Capture the cell that displays the provided text and extract its (X, Y) central coordinate. 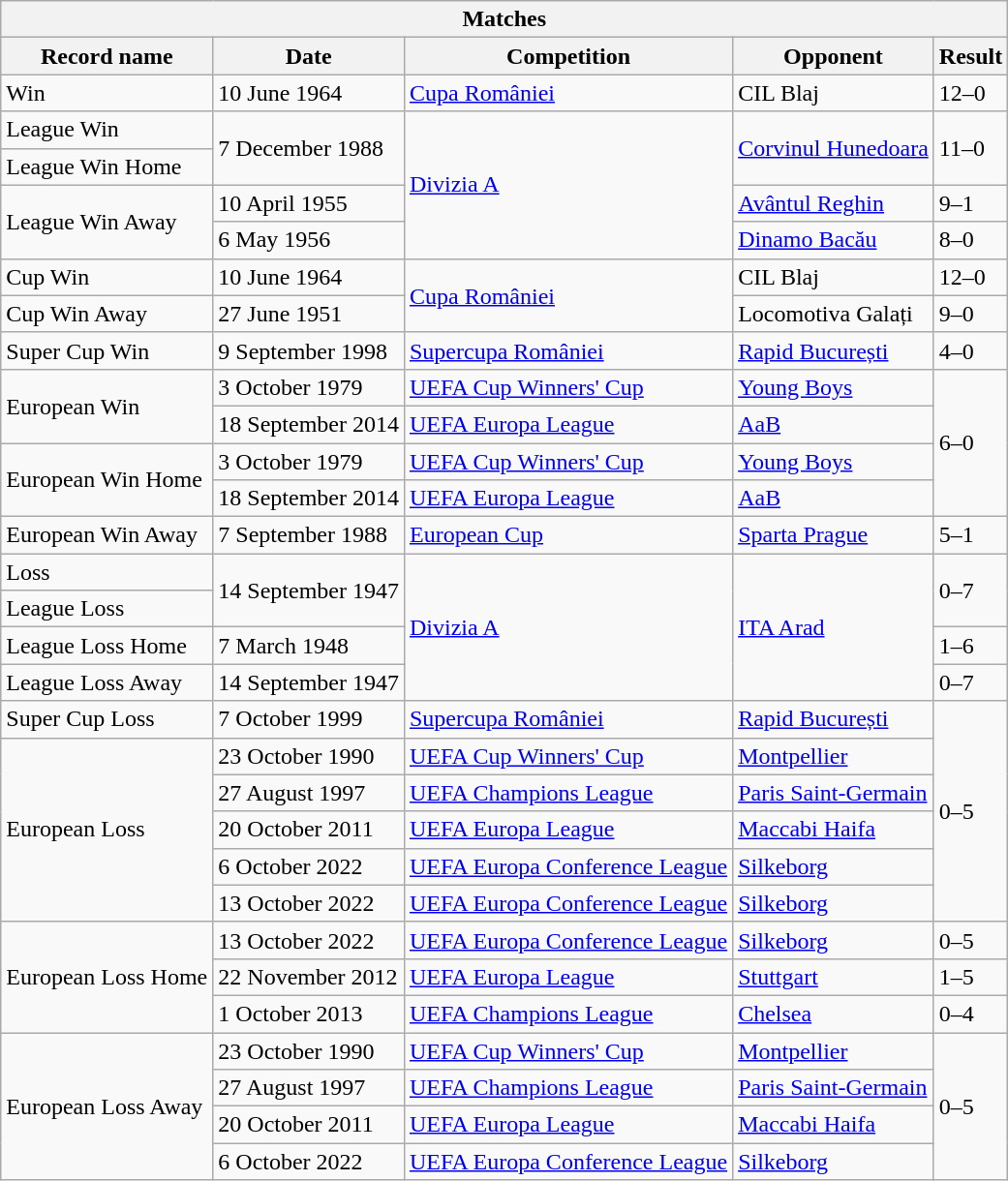
Chelsea (834, 1014)
Super Cup Win (107, 350)
League Win Away (107, 222)
1–6 (970, 646)
Cup Win Away (107, 314)
European Loss (107, 830)
5–1 (970, 535)
League Win Home (107, 167)
European Win Away (107, 535)
10 April 1955 (309, 203)
Competition (567, 56)
European Win Home (107, 480)
Dinamo Bacău (834, 240)
7 October 1999 (309, 719)
1–5 (970, 977)
6 May 1956 (309, 240)
ITA Arad (834, 627)
Stuttgart (834, 977)
7 March 1948 (309, 646)
22 November 2012 (309, 977)
Win (107, 93)
Record name (107, 56)
9–1 (970, 203)
Loss (107, 572)
Sparta Prague (834, 535)
Date (309, 56)
11–0 (970, 148)
Opponent (834, 56)
Cup Win (107, 277)
6–0 (970, 442)
1 October 2013 (309, 1014)
European Loss Away (107, 1105)
0–4 (970, 1014)
League Loss Home (107, 646)
Super Cup Loss (107, 719)
9–0 (970, 314)
4–0 (970, 350)
Corvinul Hunedoara (834, 148)
Result (970, 56)
7 December 1988 (309, 148)
27 June 1951 (309, 314)
Avântul Reghin (834, 203)
European Loss Home (107, 977)
8–0 (970, 240)
9 September 1998 (309, 350)
League Loss Away (107, 682)
League Loss (107, 609)
League Win (107, 130)
European Cup (567, 535)
Locomotiva Galați (834, 314)
7 September 1988 (309, 535)
European Win (107, 406)
Matches (504, 19)
